Identify which cell holds the provided text, then report its [x, y] central coordinate. 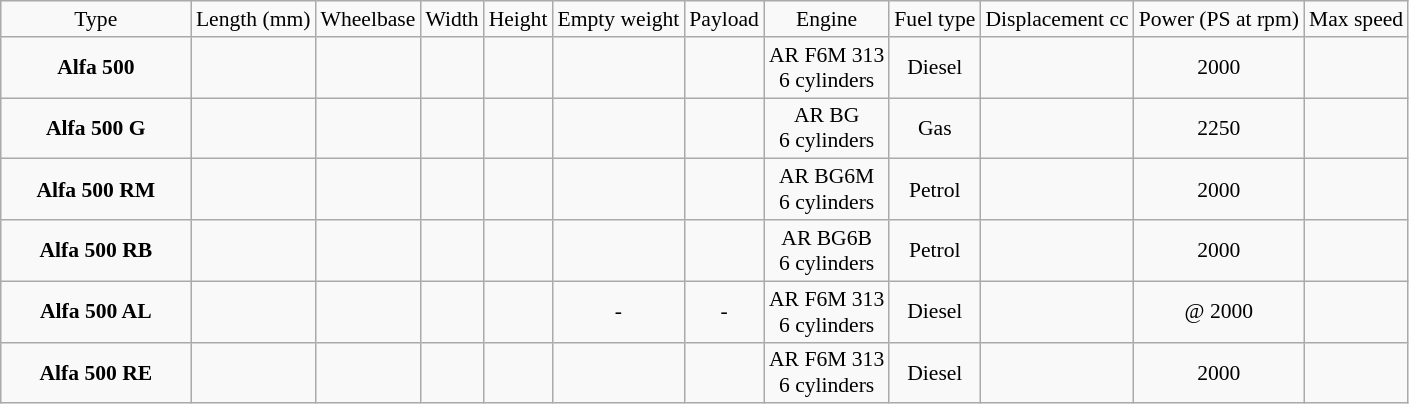
Type [96, 19]
AR BG6M 6 cylinders [826, 190]
Gas [934, 128]
AR BG 6 cylinders [826, 128]
@ 2000 [1219, 312]
Fuel type [934, 19]
Alfa 500 RB [96, 250]
Engine [826, 19]
Max speed [1356, 19]
Displacement cc [1056, 19]
AR BG6B 6 cylinders [826, 250]
Power (PS at rpm) [1219, 19]
Alfa 500 RM [96, 190]
2250 [1219, 128]
Height [518, 19]
Alfa 500 RE [96, 372]
Length (mm) [254, 19]
Alfa 500 AL [96, 312]
Wheelbase [368, 19]
Empty weight [618, 19]
Width [452, 19]
Payload [724, 19]
Alfa 500 G [96, 128]
Alfa 500 [96, 68]
